Pinpoint the cell where the given text exists, returning its [x, y] midpoint coordinate. 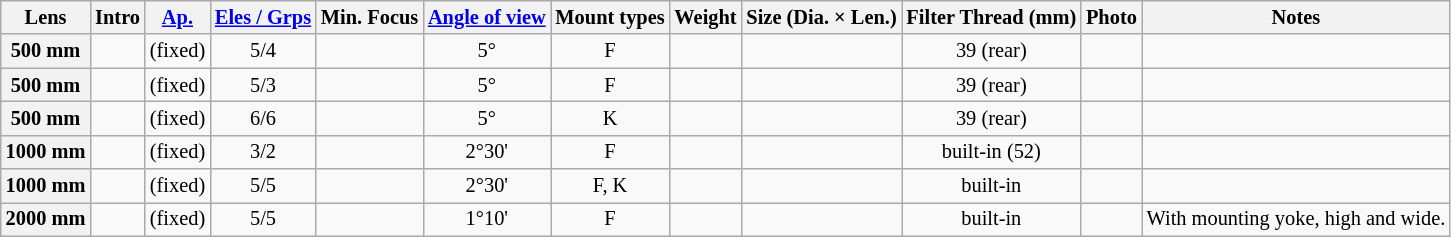
Photo [1112, 17]
Filter Thread (mm) [992, 17]
F, K [610, 186]
Size (Dia. × Len.) [821, 17]
built-in (52) [992, 152]
Notes [1296, 17]
2000 mm [46, 219]
Mount types [610, 17]
6/6 [263, 118]
Lens [46, 17]
With mounting yoke, high and wide. [1296, 219]
Intro [118, 17]
K [610, 118]
1°10' [486, 219]
Eles / Grps [263, 17]
Ap. [178, 17]
3/2 [263, 152]
Angle of view [486, 17]
Min. Focus [370, 17]
5/3 [263, 85]
Weight [706, 17]
5/4 [263, 51]
